Search for the cell housing the specified text and yield its (X, Y) center coordinate. 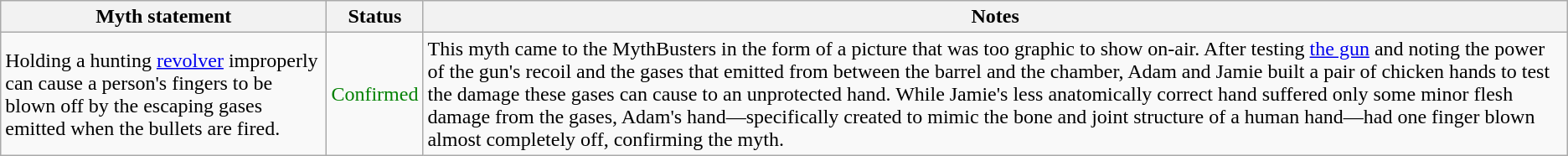
Status (375, 17)
Notes (995, 17)
Confirmed (375, 94)
Holding a hunting revolver improperly can cause a person's fingers to be blown off by the escaping gases emitted when the bullets are fired. (164, 94)
Myth statement (164, 17)
